For the text-containing cell, return its midpoint in (X, Y) coordinate format. 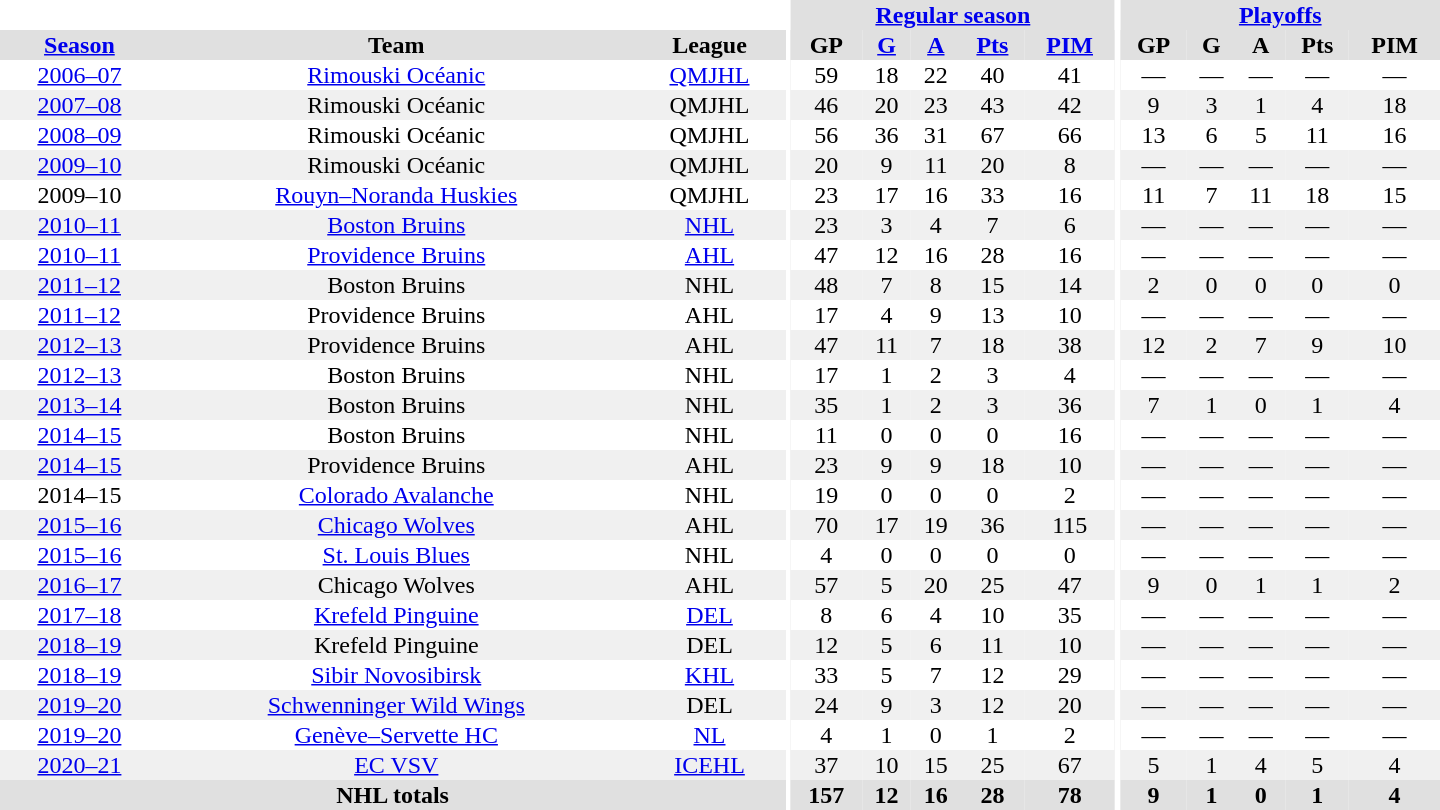
115 (1070, 525)
Schwenninger Wild Wings (396, 705)
38 (1070, 345)
2013–14 (80, 405)
37 (826, 765)
42 (1070, 105)
41 (1070, 75)
Season (80, 45)
Colorado Avalanche (396, 495)
66 (1070, 135)
2016–17 (80, 585)
57 (826, 585)
Regular season (953, 15)
NHL totals (392, 795)
59 (826, 75)
43 (992, 105)
46 (826, 105)
56 (826, 135)
Genève–Servette HC (396, 735)
St. Louis Blues (396, 555)
157 (826, 795)
70 (826, 525)
Sibir Novosibirsk (396, 675)
22 (936, 75)
29 (1070, 675)
2017–18 (80, 615)
Team (396, 45)
League (710, 45)
40 (992, 75)
14 (1070, 285)
EC VSV (396, 765)
Playoffs (1280, 15)
78 (1070, 795)
Rouyn–Noranda Huskies (396, 195)
2008–09 (80, 135)
2006–07 (80, 75)
KHL (710, 675)
NL (710, 735)
31 (936, 135)
ICEHL (710, 765)
48 (826, 285)
2020–21 (80, 765)
24 (826, 705)
2007–08 (80, 105)
